Extract the [x, y] coordinate from the center of the cell holding the provided text.  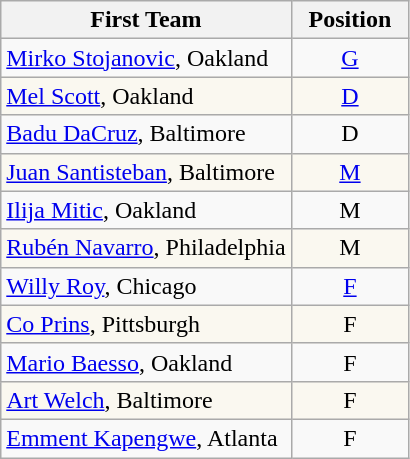
Badu DaCruz, Baltimore [146, 134]
Mel Scott, Oakland [146, 96]
Juan Santisteban, Baltimore [146, 172]
Mirko Stojanovic, Oakland [146, 58]
G [350, 58]
Mario Baesso, Oakland [146, 362]
Co Prins, Pittsburgh [146, 324]
Emment Kapengwe, Atlanta [146, 438]
Position [350, 20]
Ilija Mitic, Oakland [146, 210]
Art Welch, Baltimore [146, 400]
Willy Roy, Chicago [146, 286]
Rubén Navarro, Philadelphia [146, 248]
First Team [146, 20]
